Pinpoint the cell where the given text exists, returning its (x, y) midpoint coordinate. 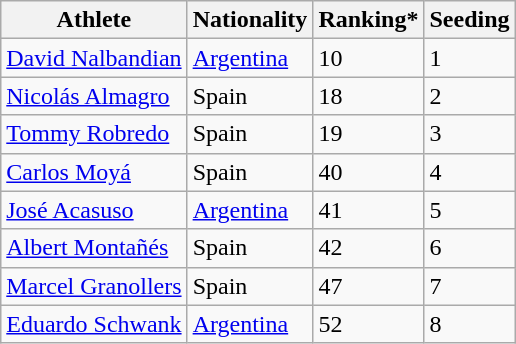
Marcel Granollers (94, 286)
47 (368, 286)
2 (470, 96)
5 (470, 210)
42 (368, 248)
David Nalbandian (94, 58)
10 (368, 58)
41 (368, 210)
52 (368, 324)
8 (470, 324)
Carlos Moyá (94, 172)
José Acasuso (94, 210)
Ranking* (368, 20)
Seeding (470, 20)
Nicolás Almagro (94, 96)
Tommy Robredo (94, 134)
19 (368, 134)
40 (368, 172)
4 (470, 172)
18 (368, 96)
6 (470, 248)
3 (470, 134)
Athlete (94, 20)
7 (470, 286)
1 (470, 58)
Eduardo Schwank (94, 324)
Nationality (250, 20)
Albert Montañés (94, 248)
